Scan for the cell matching the given text and deliver its [x, y] coordinate at center. 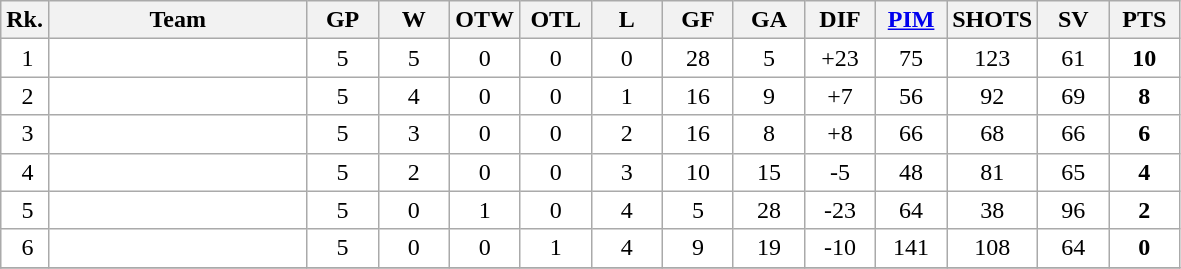
69 [1074, 96]
DIF [840, 20]
61 [1074, 58]
-23 [840, 210]
GA [768, 20]
Rk. [25, 20]
92 [992, 96]
+23 [840, 58]
+7 [840, 96]
+8 [840, 134]
96 [1074, 210]
GF [698, 20]
123 [992, 58]
141 [912, 248]
56 [912, 96]
65 [1074, 172]
15 [768, 172]
-5 [840, 172]
68 [992, 134]
PIM [912, 20]
SHOTS [992, 20]
108 [992, 248]
38 [992, 210]
W [414, 20]
SV [1074, 20]
Team [178, 20]
OTL [556, 20]
19 [768, 248]
-10 [840, 248]
PTS [1144, 20]
GP [342, 20]
48 [912, 172]
81 [992, 172]
75 [912, 58]
OTW [484, 20]
L [626, 20]
